Return (x, y) of the center of cell containing provided text 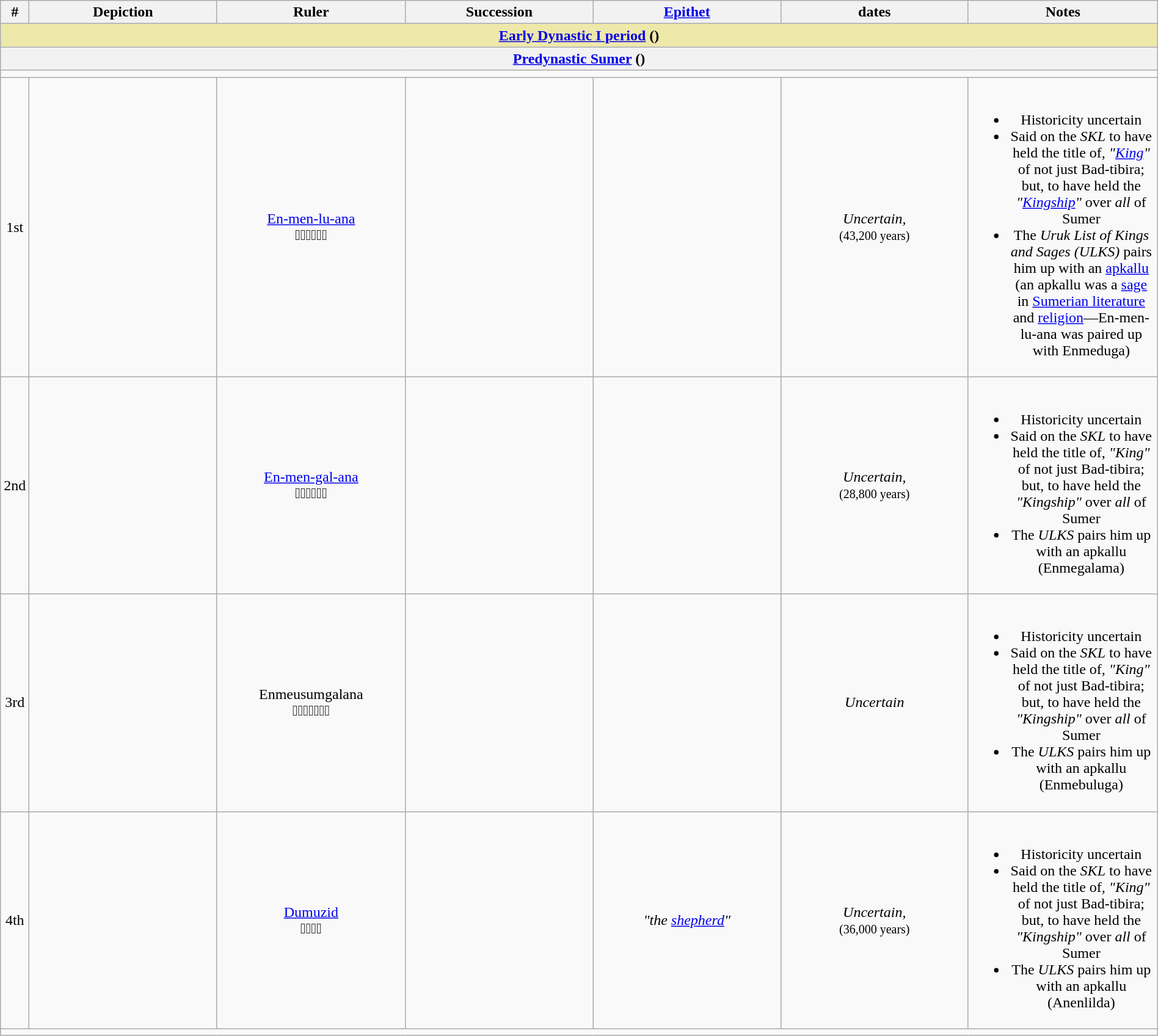
Depiction (123, 12)
En-men-lu-ana𒂗𒈨𒂗𒇽𒀭𒈾 (311, 227)
1st (15, 227)
Dumuzid𒌉𒍣𒉺𒇻 (311, 920)
"the shepherd" (686, 920)
Notes (1063, 12)
En-men-gal-ana𒂗𒈨𒂗𒃲𒀭𒈾 (311, 485)
Uncertain, (36,000 years) (875, 920)
Uncertain, (43,200 years) (875, 227)
Enmeusumgalana𒁹𒂗𒈨𒃲𒁔𒀭𒈾 (311, 703)
Uncertain, (28,800 years) (875, 485)
Epithet (686, 12)
Predynastic Sumer () (579, 59)
3rd (15, 703)
Uncertain (875, 703)
Early Dynastic I period () (579, 35)
# (15, 12)
dates (875, 12)
4th (15, 920)
2nd (15, 485)
Ruler (311, 12)
Succession (500, 12)
